Return the (x, y) coordinate for the center point of the cell that contains the specified text.  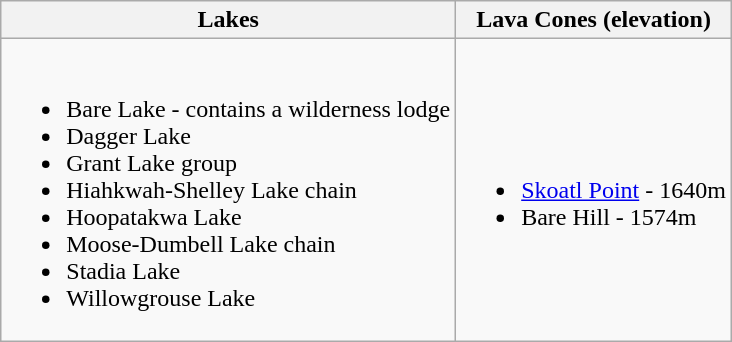
Lakes (228, 20)
Skoatl Point - 1640mBare Hill - 1574m (594, 190)
Lava Cones (elevation) (594, 20)
